Locate the cell with the specified text and output its [X, Y] center coordinate. 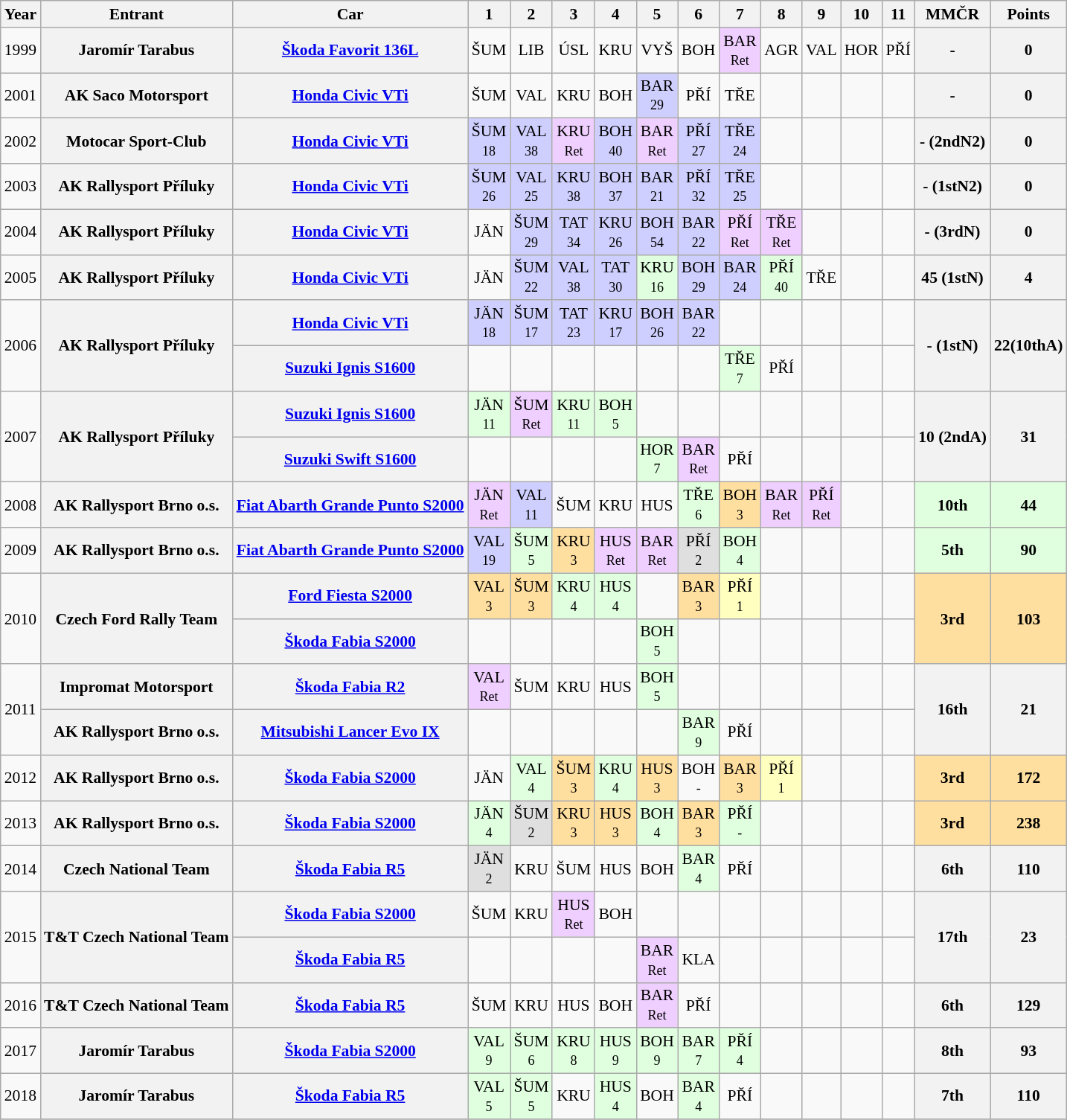
ŠUM18 [490, 141]
TAT34 [573, 232]
VAL11 [531, 505]
Year [21, 14]
Škoda Fabia R2 [350, 688]
2001 [21, 95]
8 [781, 14]
2011 [21, 710]
JÄNRet [490, 505]
KRU16 [657, 277]
TŘE24 [740, 141]
2018 [21, 1097]
KRU38 [573, 186]
5th [952, 551]
2004 [21, 232]
5 [657, 14]
KRU26 [615, 232]
1 [490, 14]
7th [952, 1097]
TAT30 [615, 277]
BAR21 [657, 186]
BAR29 [657, 95]
2013 [21, 823]
44 [1028, 505]
BAR7 [699, 1051]
BOH29 [699, 277]
KRU8 [573, 1051]
TŘE25 [740, 186]
BOH9 [657, 1051]
KRURet [573, 141]
KLA [699, 960]
ŠUM2 [531, 823]
AK Saco Motorsport [137, 95]
VAL9 [490, 1051]
VAL4 [531, 778]
Motocar Sport-Club [137, 141]
KRU17 [615, 323]
VAL19 [490, 551]
10 [862, 14]
2 [531, 14]
16th [952, 710]
2012 [21, 778]
KRU11 [573, 414]
- (1stN) [952, 346]
BOH- [699, 778]
103 [1028, 618]
Points [1028, 14]
6 [699, 14]
45 (1stN) [952, 277]
2002 [21, 141]
8th [952, 1051]
2005 [21, 277]
2007 [21, 437]
2003 [21, 186]
23 [1028, 937]
HOR7 [657, 460]
PŘÍ40 [781, 277]
VAL5 [490, 1097]
ÚSL [573, 51]
ŠUM29 [531, 232]
2015 [21, 937]
TŘE6 [699, 505]
- (2ndN2) [952, 141]
172 [1028, 778]
JÄN18 [490, 323]
VALRet [490, 688]
PŘÍ4 [740, 1051]
11 [898, 14]
JÄN4 [490, 823]
Mitsubishi Lancer Evo IX [350, 732]
3 [573, 14]
LIB [531, 51]
BOH40 [615, 141]
PŘÍ32 [699, 186]
2009 [21, 551]
1999 [21, 51]
HUS9 [615, 1051]
- (1stN2) [952, 186]
ŠUM26 [490, 186]
2008 [21, 505]
PŘÍ- [740, 823]
VAL25 [531, 186]
90 [1028, 551]
Czech Ford Rally Team [137, 618]
22(10thA) [1028, 346]
93 [1028, 1051]
7 [740, 14]
Czech National Team [137, 869]
BOH3 [740, 505]
BAR9 [699, 732]
TŘERet [781, 232]
2017 [21, 1051]
2014 [21, 869]
ŠUM22 [531, 277]
HOR [862, 51]
MMČR [952, 14]
TAT23 [573, 323]
129 [1028, 1005]
BOH37 [615, 186]
17th [952, 937]
BAR24 [740, 277]
2006 [21, 346]
- (3rdN) [952, 232]
Car [350, 14]
10th [952, 505]
21 [1028, 710]
Suzuki Swift S1600 [350, 460]
BOH26 [657, 323]
ŠUM6 [531, 1051]
PŘÍ27 [699, 141]
2010 [21, 618]
Ford Fiesta S2000 [350, 595]
VAL3 [490, 595]
9 [821, 14]
BOH54 [657, 232]
VYŠ [657, 51]
PŘÍ2 [699, 551]
Entrant [137, 14]
Škoda Favorit 136L [350, 51]
Impromat Motorsport [137, 688]
2016 [21, 1005]
ŠUM17 [531, 323]
238 [1028, 823]
JÄN11 [490, 414]
31 [1028, 437]
TŘE7 [740, 369]
AGR [781, 51]
JÄN2 [490, 869]
10 (2ndA) [952, 437]
ŠUMRet [531, 414]
